Find where the given text appears and provide that cell's center as (x, y) coordinate. 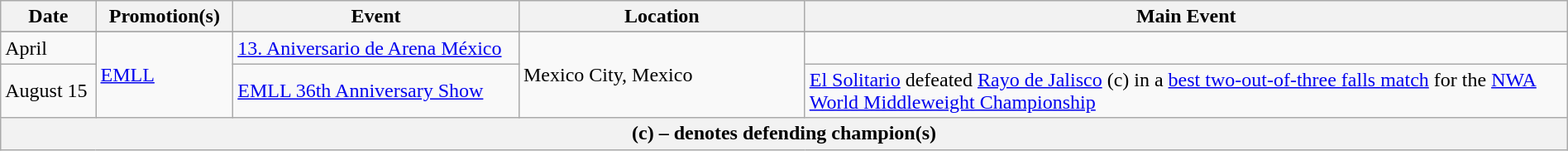
Main Event (1186, 17)
(c) – denotes defending champion(s) (784, 134)
EMLL 36th Anniversary Show (376, 91)
Mexico City, Mexico (662, 75)
Promotion(s) (165, 17)
El Solitario defeated Rayo de Jalisco (c) in a best two-out-of-three falls match for the NWA World Middleweight Championship (1186, 91)
EMLL (165, 75)
13. Aniversario de Arena México (376, 48)
April (48, 48)
Location (662, 17)
Date (48, 17)
August 15 (48, 91)
Event (376, 17)
